Extract the (X, Y) coordinate from the center of the cell holding the provided text.  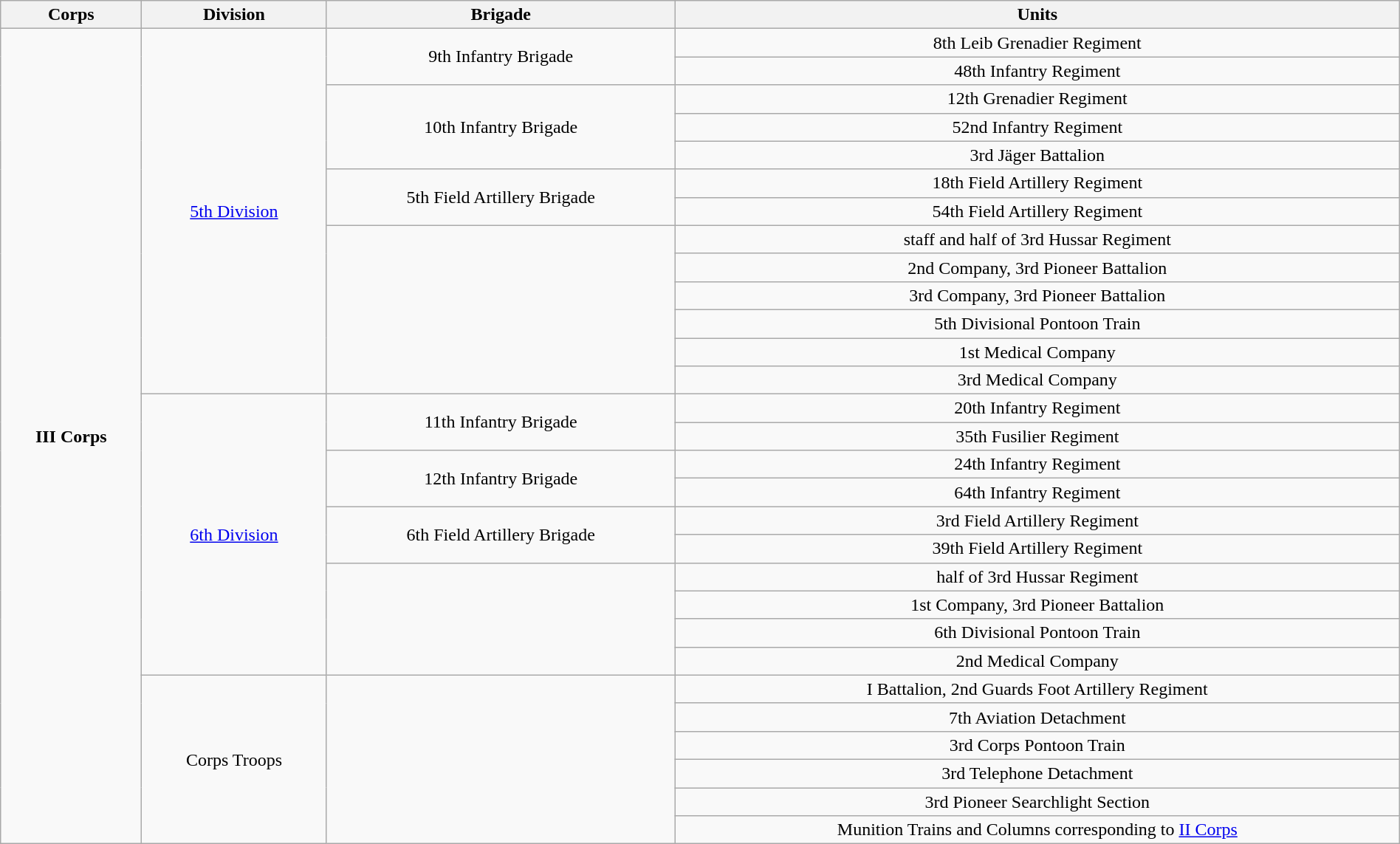
Corps (71, 15)
64th Infantry Regiment (1037, 493)
48th Infantry Regiment (1037, 71)
10th Infantry Brigade (501, 127)
12th Infantry Brigade (501, 478)
3rd Field Artillery Regiment (1037, 521)
Munition Trains and Columns corresponding to II Corps (1037, 830)
Division (234, 15)
2nd Company, 3rd Pioneer Battalion (1037, 267)
Corps Troops (234, 759)
39th Field Artillery Regiment (1037, 549)
2nd Medical Company (1037, 661)
52nd Infantry Regiment (1037, 127)
3rd Company, 3rd Pioneer Battalion (1037, 295)
9th Infantry Brigade (501, 57)
20th Infantry Regiment (1037, 408)
III Corps (71, 436)
8th Leib Grenadier Regiment (1037, 43)
1st Company, 3rd Pioneer Battalion (1037, 605)
staff and half of 3rd Hussar Regiment (1037, 239)
18th Field Artillery Regiment (1037, 183)
1st Medical Company (1037, 352)
3rd Medical Company (1037, 380)
6th Field Artillery Brigade (501, 535)
7th Aviation Detachment (1037, 717)
5th Divisional Pontoon Train (1037, 323)
Brigade (501, 15)
54th Field Artillery Regiment (1037, 211)
3rd Pioneer Searchlight Section (1037, 801)
3rd Jäger Battalion (1037, 155)
5th Field Artillery Brigade (501, 197)
I Battalion, 2nd Guards Foot Artillery Regiment (1037, 689)
6th Division (234, 535)
half of 3rd Hussar Regiment (1037, 577)
11th Infantry Brigade (501, 422)
3rd Telephone Detachment (1037, 773)
24th Infantry Regiment (1037, 464)
Units (1037, 15)
3rd Corps Pontoon Train (1037, 745)
5th Division (234, 211)
6th Divisional Pontoon Train (1037, 633)
12th Grenadier Regiment (1037, 99)
35th Fusilier Regiment (1037, 436)
